Extract the (X, Y) coordinate from the center of the cell holding the provided text.  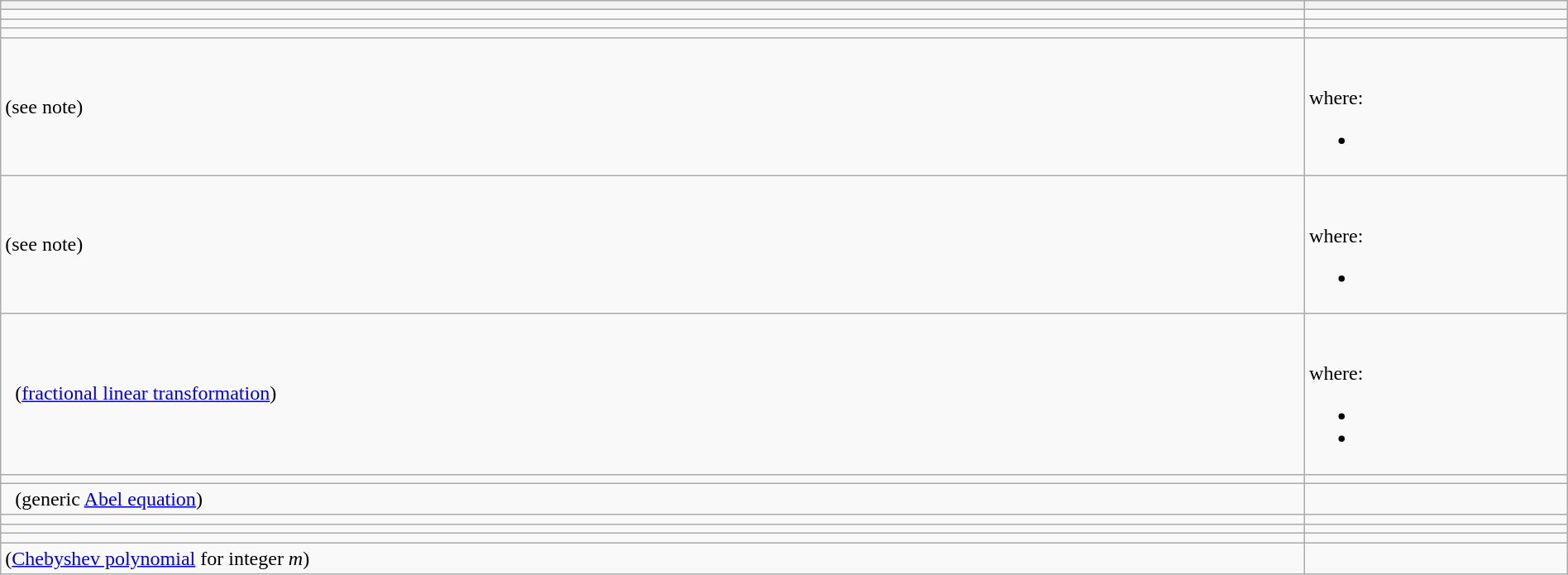
(generic Abel equation) (653, 499)
(fractional linear transformation) (653, 394)
(Chebyshev polynomial for integer m) (653, 558)
